From the cell containing the given text, extract its center point as [X, Y] coordinate. 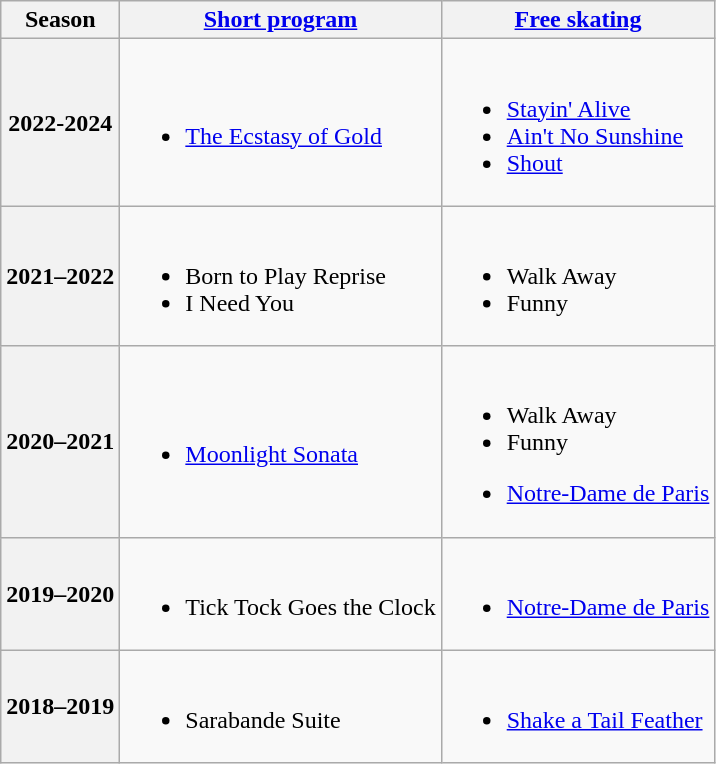
Born to Play RepriseI Need You [280, 276]
Season [60, 20]
Walk AwayFunny [578, 276]
2018–2019 [60, 706]
Sarabande Suite [280, 706]
2020–2021 [60, 442]
2021–2022 [60, 276]
The Ecstasy of Gold [280, 122]
Tick Tock Goes the Clock [280, 594]
Short program [280, 20]
Stayin' AliveAin't No SunshineShout [578, 122]
Moonlight Sonata [280, 442]
Notre-Dame de Paris [578, 594]
2019–2020 [60, 594]
Free skating [578, 20]
Shake a Tail Feather [578, 706]
2022-2024 [60, 122]
Walk AwayFunny Notre-Dame de Paris [578, 442]
